Locate the cell with the specified text and output its [x, y] center coordinate. 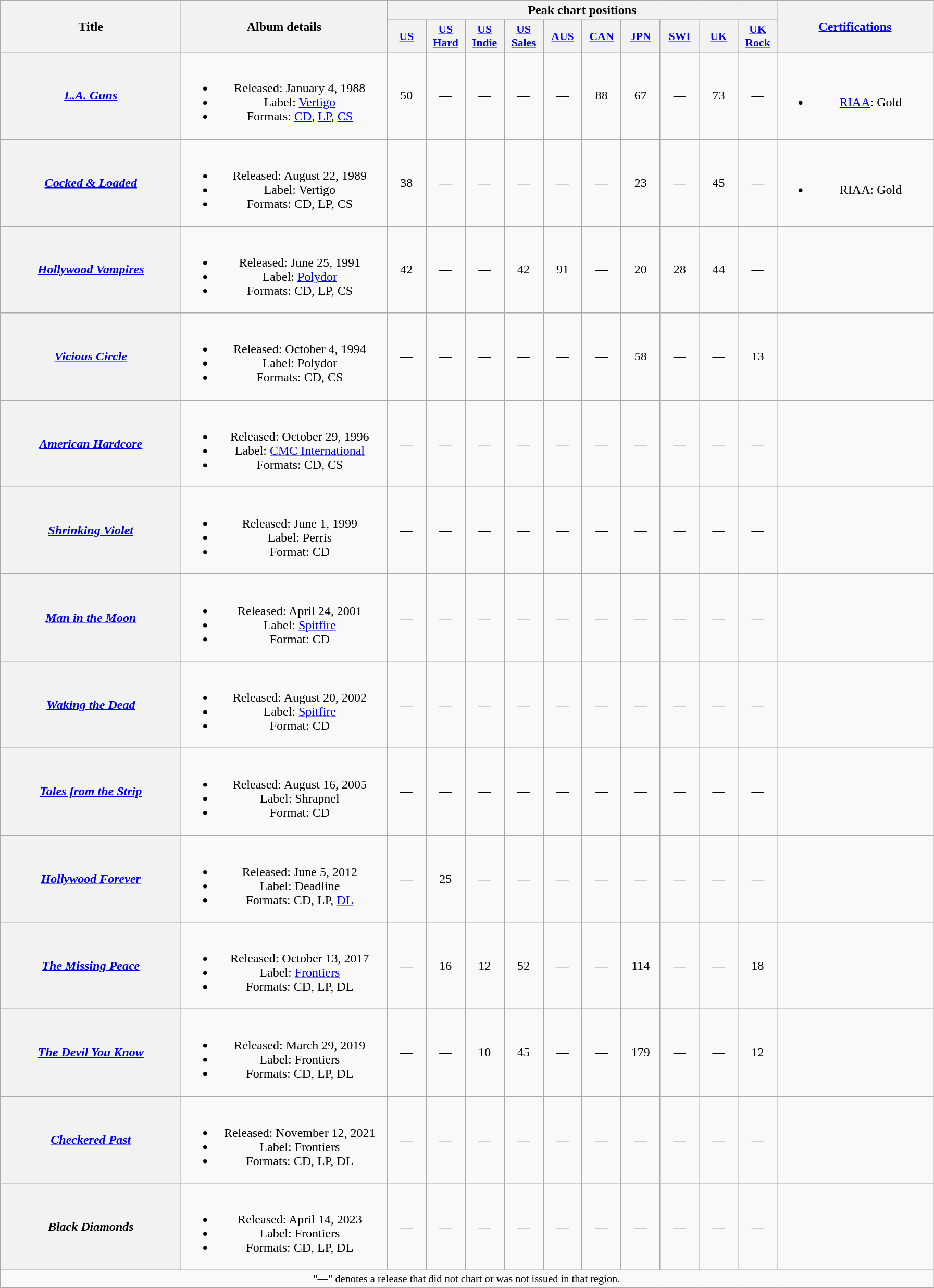
Released: August 20, 2002Label: SpitfireFormat: CD [284, 704]
Waking the Dead [91, 704]
Black Diamonds [91, 1227]
18 [757, 966]
Released: October 13, 2017Label: FrontiersFormats: CD, LP, DL [284, 966]
"—" denotes a release that did not chart or was not issued in that region. [467, 1279]
Peak chart positions [582, 10]
UK [719, 36]
CAN [601, 36]
USIndie [484, 36]
73 [719, 96]
91 [563, 270]
13 [757, 356]
16 [446, 966]
Released: March 29, 2019Label: FrontiersFormats: CD, LP, DL [284, 1053]
Released: June 5, 2012Label: DeadlineFormats: CD, LP, DL [284, 879]
American Hardcore [91, 444]
USHard [446, 36]
Released: April 24, 2001Label: SpitfireFormat: CD [284, 618]
88 [601, 96]
Released: November 12, 2021Label: FrontiersFormats: CD, LP, DL [284, 1140]
JPN [641, 36]
Shrinking Violet [91, 530]
AUS [563, 36]
UKRock [757, 36]
Hollywood Forever [91, 879]
Album details [284, 26]
Cocked & Loaded [91, 182]
Certifications [855, 26]
Released: October 4, 1994Label: PolydorFormats: CD, CS [284, 356]
US [406, 36]
44 [719, 270]
Hollywood Vampires [91, 270]
Released: June 25, 1991Label: PolydorFormats: CD, LP, CS [284, 270]
Released: April 14, 2023Label: FrontiersFormats: CD, LP, DL [284, 1227]
The Devil You Know [91, 1053]
58 [641, 356]
25 [446, 879]
Tales from the Strip [91, 792]
Released: October 29, 1996Label: CMC InternationalFormats: CD, CS [284, 444]
Released: June 1, 1999Label: PerrisFormat: CD [284, 530]
Vicious Circle [91, 356]
50 [406, 96]
Title [91, 26]
The Missing Peace [91, 966]
52 [524, 966]
179 [641, 1053]
20 [641, 270]
23 [641, 182]
Released: January 4, 1988Label: VertigoFormats: CD, LP, CS [284, 96]
67 [641, 96]
28 [679, 270]
USSales [524, 36]
Man in the Moon [91, 618]
Released: August 16, 2005Label: ShrapnelFormat: CD [284, 792]
L.A. Guns [91, 96]
SWI [679, 36]
10 [484, 1053]
Released: August 22, 1989Label: VertigoFormats: CD, LP, CS [284, 182]
38 [406, 182]
Checkered Past [91, 1140]
114 [641, 966]
